Search for the cell housing the specified text and yield its (X, Y) center coordinate. 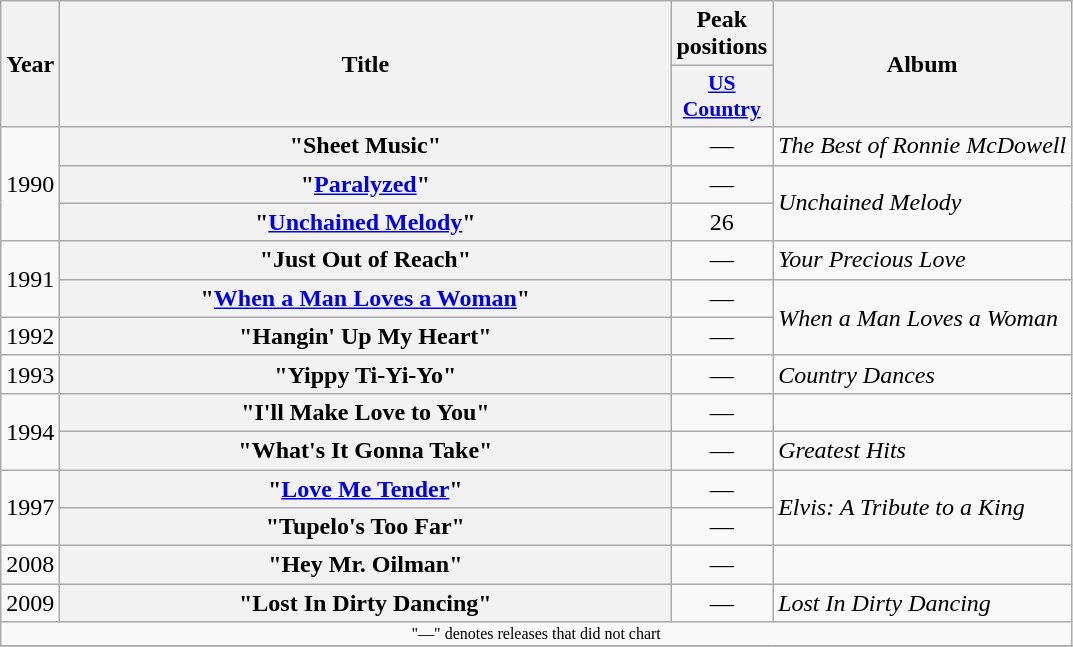
"I'll Make Love to You" (366, 412)
Greatest Hits (922, 450)
"Hey Mr. Oilman" (366, 565)
Year (30, 64)
"When a Man Loves a Woman" (366, 298)
"Unchained Melody" (366, 222)
"—" denotes releases that did not chart (536, 634)
1993 (30, 374)
"What's It Gonna Take" (366, 450)
"Tupelo's Too Far" (366, 527)
Lost In Dirty Dancing (922, 603)
"Paralyzed" (366, 184)
Album (922, 64)
1991 (30, 279)
When a Man Loves a Woman (922, 317)
"Love Me Tender" (366, 489)
Country Dances (922, 374)
1990 (30, 184)
Unchained Melody (922, 203)
2009 (30, 603)
2008 (30, 565)
1992 (30, 336)
26 (722, 222)
Your Precious Love (922, 260)
1994 (30, 431)
"Just Out of Reach" (366, 260)
Peakpositions (722, 34)
Elvis: A Tribute to a King (922, 508)
"Hangin' Up My Heart" (366, 336)
The Best of Ronnie McDowell (922, 146)
US Country (722, 96)
"Lost In Dirty Dancing" (366, 603)
"Sheet Music" (366, 146)
Title (366, 64)
"Yippy Ti-Yi-Yo" (366, 374)
1997 (30, 508)
